From the cell containing the given text, extract its center point as (x, y) coordinate. 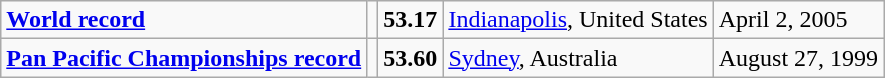
53.60 (410, 58)
Pan Pacific Championships record (184, 58)
August 27, 1999 (798, 58)
Indianapolis, United States (578, 20)
53.17 (410, 20)
World record (184, 20)
Sydney, Australia (578, 58)
April 2, 2005 (798, 20)
